Detect which cell encompasses the target text, then output its [X, Y] center coordinate. 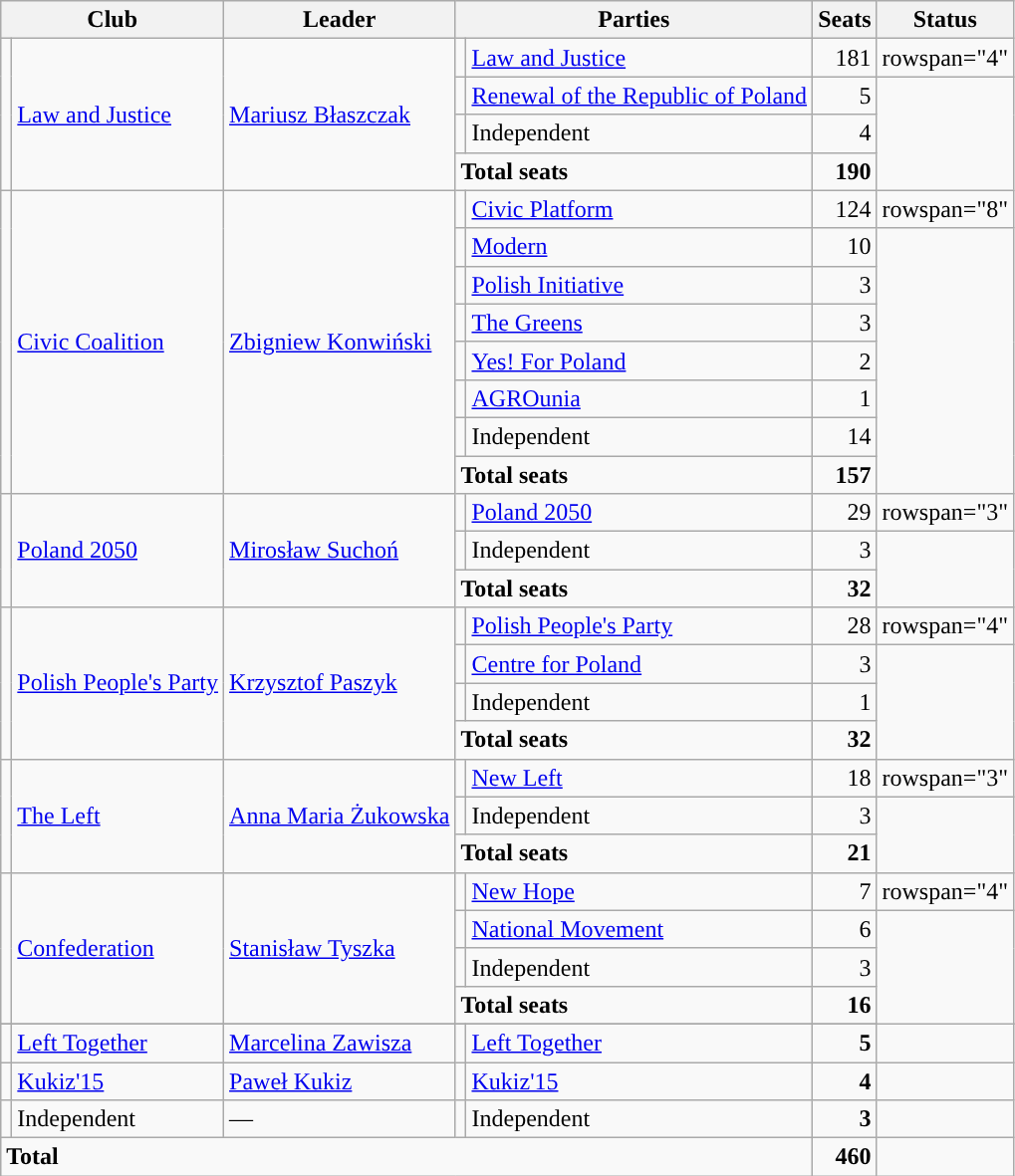
— [340, 1119]
Leader [340, 20]
Mariusz Błaszczak [340, 115]
New Left [639, 778]
18 [845, 778]
124 [845, 209]
The Greens [639, 323]
Club [113, 20]
Civic Platform [639, 209]
National Movement [639, 929]
rowspan="8" [945, 209]
190 [845, 171]
Anna Maria Żukowska [340, 816]
Stanisław Tyszka [340, 948]
Krzysztof Paszyk [340, 683]
10 [845, 247]
14 [845, 436]
29 [845, 513]
157 [845, 475]
Status [945, 20]
Yes! For Poland [639, 360]
Modern [639, 247]
Seats [845, 20]
Mirosław Suchoń [340, 551]
Centre for Poland [639, 664]
Civic Coalition [118, 342]
16 [845, 1005]
Paweł Kukiz [340, 1080]
2 [845, 360]
Confederation [118, 948]
Total [406, 1157]
Marcelina Zawisza [340, 1043]
AGROunia [639, 398]
Parties [634, 20]
7 [845, 891]
The Left [118, 816]
Renewal of the Republic of Poland [639, 96]
6 [845, 929]
Zbigniew Konwiński [340, 342]
181 [845, 58]
Polish Initiative [639, 285]
460 [845, 1157]
28 [845, 626]
New Hope [639, 891]
21 [845, 853]
